Determine the (x, y) coordinate at the center of the cell enclosing the given text.  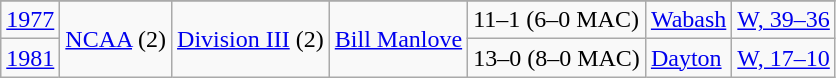
1977 (30, 20)
W, 17–10 (784, 58)
W, 39–36 (784, 20)
Dayton (688, 58)
13–0 (8–0 MAC) (557, 58)
NCAA (2) (116, 39)
Bill Manlove (398, 39)
Division III (2) (251, 39)
11–1 (6–0 MAC) (557, 20)
Wabash (688, 20)
1981 (30, 58)
